Determine the (X, Y) coordinate at the center of the cell enclosing the given text.  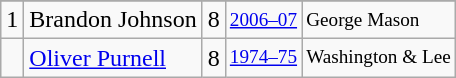
George Mason (379, 20)
Brandon Johnson (113, 20)
Washington & Lee (379, 58)
Oliver Purnell (113, 58)
1 (12, 20)
1974–75 (263, 58)
2006–07 (263, 20)
